For the text-containing cell, return its midpoint in [x, y] coordinate format. 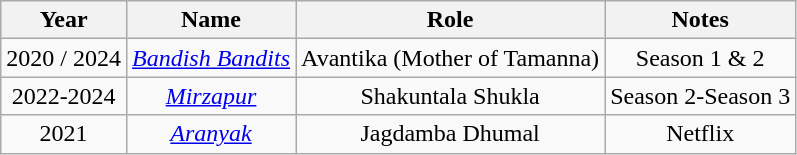
2022-2024 [64, 96]
Season 2-Season 3 [700, 96]
Name [210, 20]
Netflix [700, 134]
Role [450, 20]
2020 / 2024 [64, 58]
Mirzapur [210, 96]
Aranyak [210, 134]
Shakuntala Shukla [450, 96]
Year [64, 20]
2021 [64, 134]
Season 1 & 2 [700, 58]
Jagdamba Dhumal [450, 134]
Notes [700, 20]
Avantika (Mother of Tamanna) [450, 58]
Bandish Bandits [210, 58]
